Pinpoint the cell where the given text exists, returning its (x, y) midpoint coordinate. 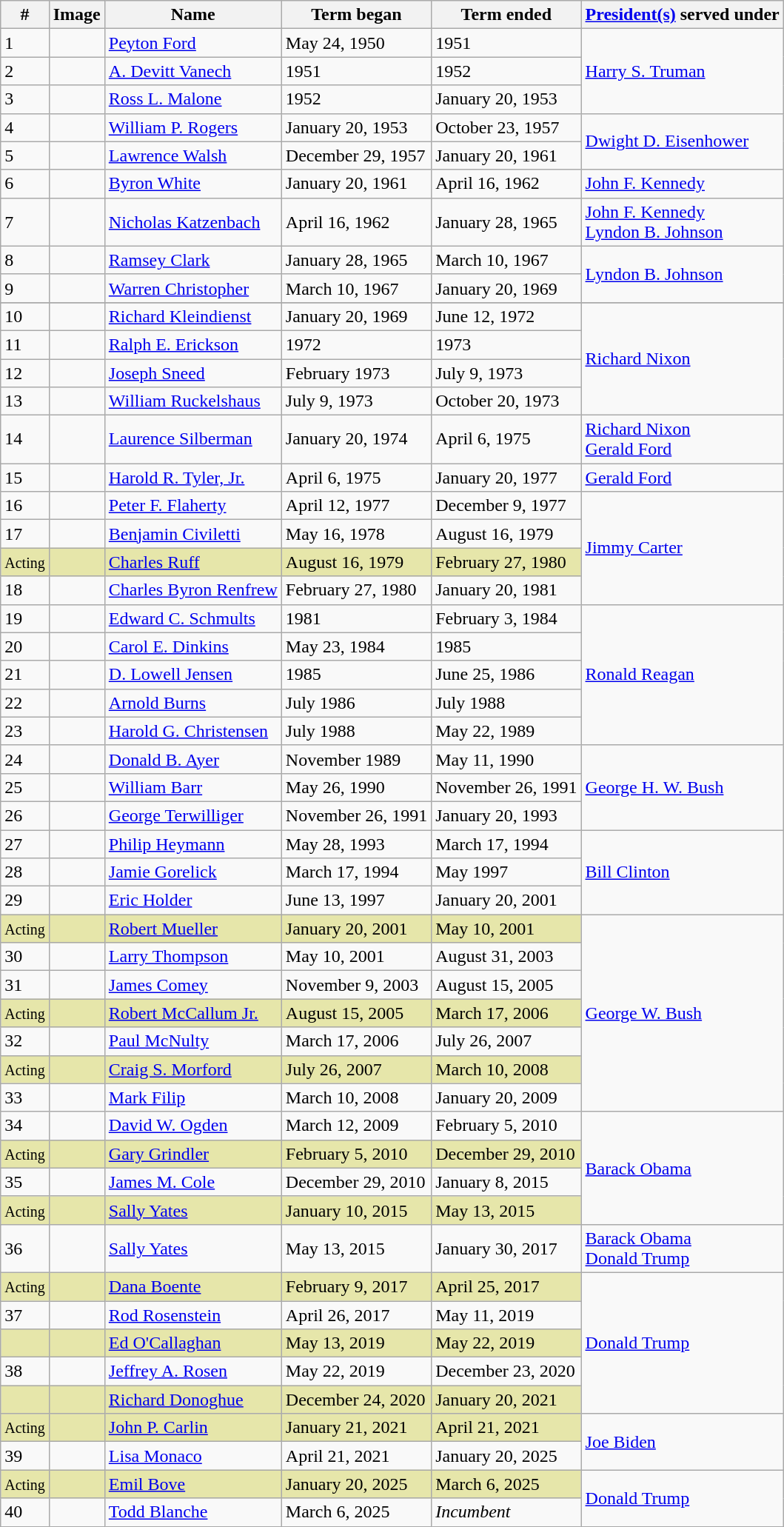
November 9, 2003 (356, 985)
6 (25, 184)
December 29, 1957 (356, 156)
37 (25, 1314)
Dwight D. Eisenhower (683, 141)
August 31, 2003 (506, 957)
Edward C. Schmults (192, 618)
Peter F. Flaherty (192, 506)
Carol E. Dinkins (192, 646)
June 12, 1972 (506, 316)
John F. KennedyLyndon B. Johnson (683, 222)
George W. Bush (683, 1013)
35 (25, 1182)
27 (25, 843)
24 (25, 759)
May 11, 1990 (506, 759)
David W. Ogden (192, 1126)
36 (25, 1249)
President(s) served under (683, 15)
30 (25, 957)
1981 (356, 618)
John F. Kennedy (683, 184)
May 24, 1950 (356, 43)
May 23, 1984 (356, 646)
December 24, 2020 (356, 1400)
Todd Blanche (192, 1512)
October 23, 1957 (506, 127)
Joe Biden (683, 1442)
Robert Mueller (192, 929)
James Comey (192, 985)
January 10, 2015 (356, 1210)
D. Lowell Jensen (192, 675)
9 (25, 288)
Term began (356, 15)
May 11, 2019 (506, 1314)
# (25, 15)
Nicholas Katzenbach (192, 222)
November 1989 (356, 759)
January 20, 1974 (356, 440)
March 12, 2009 (356, 1126)
26 (25, 815)
31 (25, 985)
Arnold Burns (192, 703)
William Ruckelshaus (192, 401)
23 (25, 731)
June 25, 1986 (506, 675)
A. Devitt Vanech (192, 71)
19 (25, 618)
January 8, 2015 (506, 1182)
Mark Filip (192, 1097)
Peyton Ford (192, 43)
Emil Bove (192, 1484)
21 (25, 675)
12 (25, 372)
Richard Kleindienst (192, 316)
George H. W. Bush (683, 787)
April 12, 1977 (356, 506)
38 (25, 1371)
May 26, 1990 (356, 787)
2 (25, 71)
Ross L. Malone (192, 99)
3 (25, 99)
Incumbent (506, 1512)
James M. Cole (192, 1182)
1 (25, 43)
Gerald Ford (683, 478)
40 (25, 1512)
34 (25, 1126)
Jamie Gorelick (192, 872)
Jeffrey A. Rosen (192, 1371)
Byron White (192, 184)
11 (25, 344)
July 1986 (356, 703)
December 9, 1977 (506, 506)
Rod Rosenstein (192, 1314)
Harold G. Christensen (192, 731)
Ralph E. Erickson (192, 344)
22 (25, 703)
Eric Holder (192, 901)
28 (25, 872)
Charles Byron Renfrew (192, 590)
Richard Donoghue (192, 1400)
April 26, 2017 (356, 1314)
Harry S. Truman (683, 71)
Joseph Sneed (192, 372)
10 (25, 316)
32 (25, 1041)
Term ended (506, 15)
39 (25, 1456)
14 (25, 440)
Donald B. Ayer (192, 759)
33 (25, 1097)
January 20, 1977 (506, 478)
20 (25, 646)
Paul McNulty (192, 1041)
January 20, 1993 (506, 815)
29 (25, 901)
George Terwilliger (192, 815)
William Barr (192, 787)
18 (25, 590)
Ed O'Callaghan (192, 1343)
Lisa Monaco (192, 1456)
Image (77, 15)
13 (25, 401)
Benjamin Civiletti (192, 534)
Lawrence Walsh (192, 156)
4 (25, 127)
January 30, 2017 (506, 1249)
Craig S. Morford (192, 1069)
January 21, 2021 (356, 1428)
Laurence Silberman (192, 440)
William P. Rogers (192, 127)
June 13, 1997 (356, 901)
17 (25, 534)
February 1973 (356, 372)
16 (25, 506)
Philip Heymann (192, 843)
1972 (356, 344)
Richard NixonGerald Ford (683, 440)
Barack Obama (683, 1168)
Bill Clinton (683, 872)
7 (25, 222)
Dana Boente (192, 1286)
May 22, 1989 (506, 731)
Charles Ruff (192, 562)
Lyndon B. Johnson (683, 274)
February 9, 2017 (356, 1286)
Barack ObamaDonald Trump (683, 1249)
December 23, 2020 (506, 1371)
Name (192, 15)
Richard Nixon (683, 358)
15 (25, 478)
Gary Grindler (192, 1154)
5 (25, 156)
Robert McCallum Jr. (192, 1013)
John P. Carlin (192, 1428)
8 (25, 260)
January 20, 2021 (506, 1400)
October 20, 1973 (506, 401)
1973 (506, 344)
May 13, 2019 (356, 1343)
May 28, 1993 (356, 843)
Ramsey Clark (192, 260)
January 20, 2009 (506, 1097)
Larry Thompson (192, 957)
February 3, 1984 (506, 618)
Harold R. Tyler, Jr. (192, 478)
Jimmy Carter (683, 548)
January 20, 1981 (506, 590)
Ronald Reagan (683, 675)
May 1997 (506, 872)
May 16, 1978 (356, 534)
April 25, 2017 (506, 1286)
25 (25, 787)
Warren Christopher (192, 288)
